Pinpoint the cell where the given text exists, returning its (X, Y) midpoint coordinate. 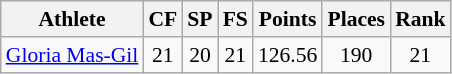
CF (162, 19)
Places (356, 19)
126.56 (288, 55)
Athlete (72, 19)
Points (288, 19)
20 (200, 55)
Gloria Mas-Gil (72, 55)
SP (200, 19)
190 (356, 55)
Rank (420, 19)
FS (236, 19)
